From the cell containing the given text, extract its center point as (x, y) coordinate. 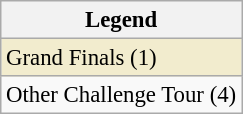
Grand Finals (1) (122, 58)
Other Challenge Tour (4) (122, 95)
Legend (122, 20)
